Extract the (x, y) coordinate from the center of the cell holding the provided text.  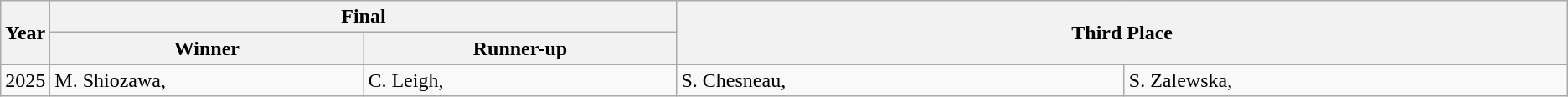
Year (25, 33)
S. Chesneau, (900, 80)
Third Place (1122, 33)
Final (364, 17)
C. Leigh, (520, 80)
M. Shiozawa, (207, 80)
2025 (25, 80)
S. Zalewska, (1345, 80)
Runner-up (520, 48)
Winner (207, 48)
